Return the [x, y] coordinate for the center point of the cell that contains the specified text.  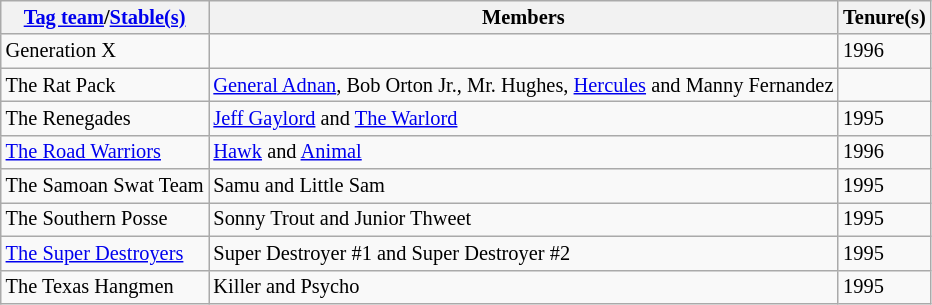
The Texas Hangmen [105, 287]
The Renegades [105, 118]
Tag team/Stable(s) [105, 17]
The Southern Posse [105, 219]
General Adnan, Bob Orton Jr., Mr. Hughes, Hercules and Manny Fernandez [523, 85]
Jeff Gaylord and The Warlord [523, 118]
The Rat Pack [105, 85]
Generation X [105, 51]
Samu and Little Sam [523, 186]
Members [523, 17]
The Super Destroyers [105, 253]
Sonny Trout and Junior Thweet [523, 219]
Killer and Psycho [523, 287]
Hawk and Animal [523, 152]
The Road Warriors [105, 152]
The Samoan Swat Team [105, 186]
Super Destroyer #1 and Super Destroyer #2 [523, 253]
Tenure(s) [884, 17]
